Return the (X, Y) coordinate for the center point of the cell that contains the specified text.  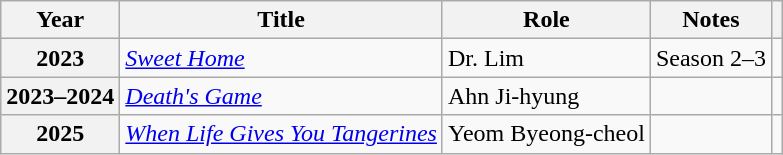
Death's Game (282, 96)
Year (60, 20)
Notes (710, 20)
Dr. Lim (546, 58)
2023 (60, 58)
Ahn Ji-hyung (546, 96)
Yeom Byeong-cheol (546, 134)
2023–2024 (60, 96)
When Life Gives You Tangerines (282, 134)
Role (546, 20)
Season 2–3 (710, 58)
Sweet Home (282, 58)
Title (282, 20)
2025 (60, 134)
